Provide the [x, y] coordinate of the cell's center where the given text is located.  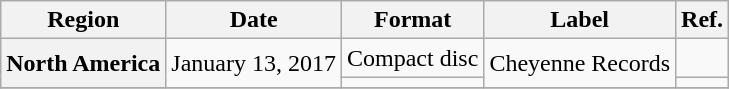
January 13, 2017 [254, 64]
North America [84, 64]
Format [412, 20]
Compact disc [412, 58]
Ref. [702, 20]
Cheyenne Records [580, 64]
Date [254, 20]
Region [84, 20]
Label [580, 20]
